Detect which cell encompasses the target text, then output its (X, Y) center coordinate. 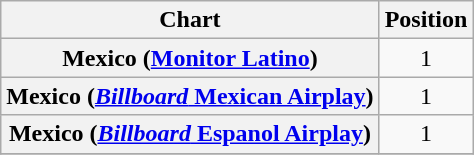
Position (426, 20)
Mexico (Billboard Mexican Airplay) (190, 96)
Chart (190, 20)
Mexico (Monitor Latino) (190, 58)
Mexico (Billboard Espanol Airplay) (190, 134)
